Search for the cell housing the specified text and yield its (X, Y) center coordinate. 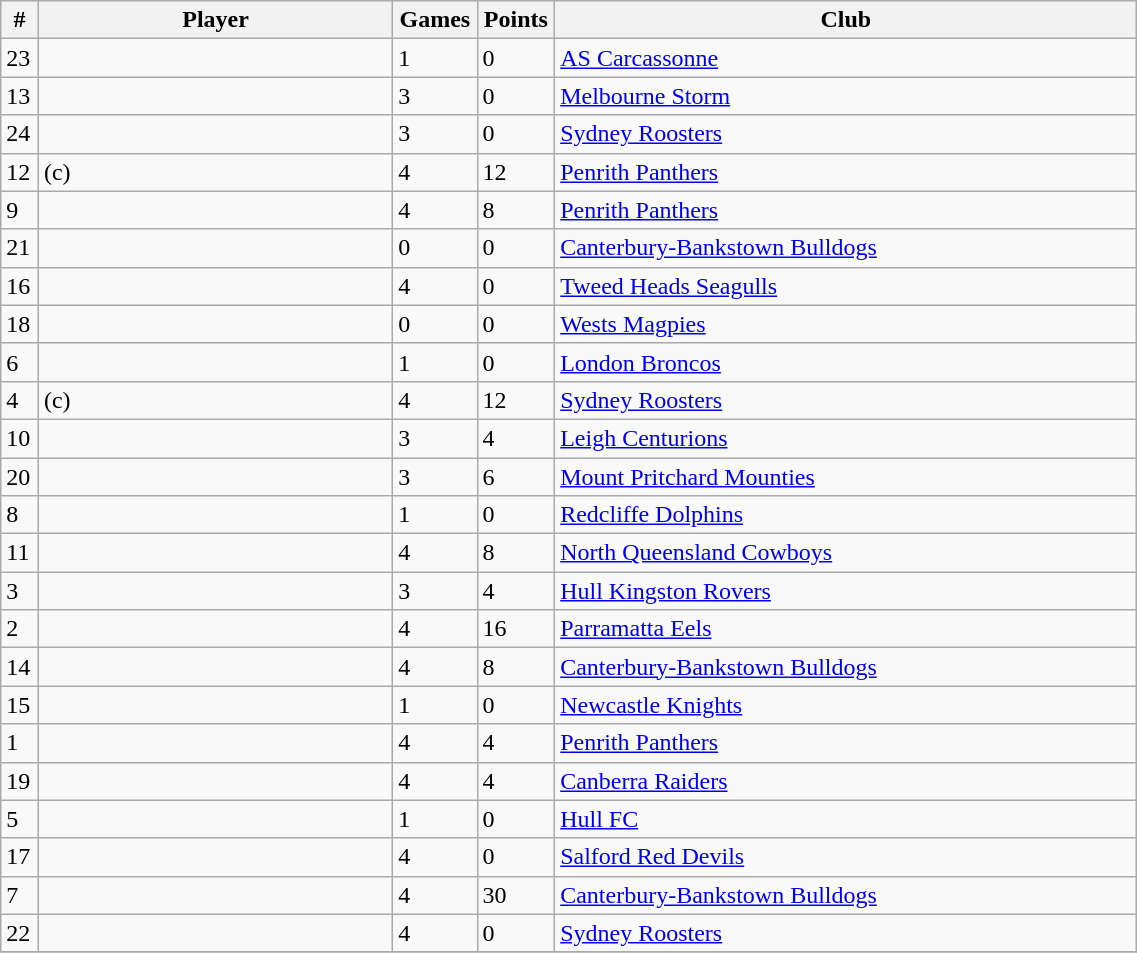
20 (20, 477)
Hull FC (846, 819)
Salford Red Devils (846, 857)
Club (846, 20)
24 (20, 134)
30 (516, 895)
Redcliffe Dolphins (846, 515)
17 (20, 857)
Tweed Heads Seagulls (846, 286)
Parramatta Eels (846, 629)
Leigh Centurions (846, 438)
5 (20, 819)
23 (20, 58)
Games (435, 20)
15 (20, 705)
Melbourne Storm (846, 96)
Player (215, 20)
21 (20, 248)
10 (20, 438)
Points (516, 20)
9 (20, 210)
19 (20, 781)
2 (20, 629)
22 (20, 933)
18 (20, 324)
# (20, 20)
7 (20, 895)
Hull Kingston Rovers (846, 591)
11 (20, 553)
Newcastle Knights (846, 705)
AS Carcassonne (846, 58)
14 (20, 667)
Canberra Raiders (846, 781)
London Broncos (846, 362)
Wests Magpies (846, 324)
North Queensland Cowboys (846, 553)
Mount Pritchard Mounties (846, 477)
13 (20, 96)
